Return (x, y) of the center of cell containing provided text 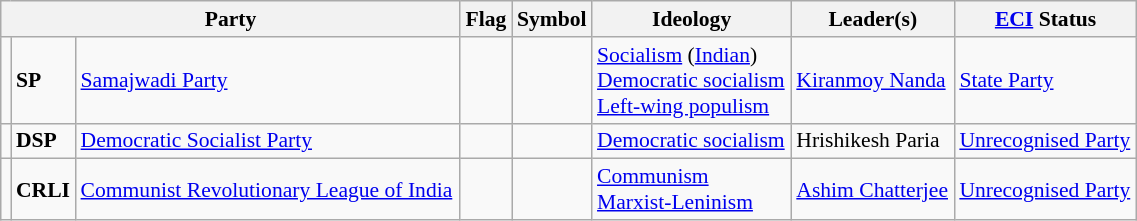
SP (44, 80)
Party (231, 19)
Symbol (552, 19)
State Party (1046, 80)
Communist Revolutionary League of India (268, 190)
Samajwadi Party (268, 80)
Hrishikesh Paria (872, 141)
ECI Status (1046, 19)
DSP (44, 141)
Flag (486, 19)
Ideology (692, 19)
Democratic socialism (692, 141)
CommunismMarxist-Leninism (692, 190)
Democratic Socialist Party (268, 141)
Socialism (Indian)Democratic socialismLeft-wing populism (692, 80)
Leader(s) (872, 19)
Ashim Chatterjee (872, 190)
Kiranmoy Nanda (872, 80)
CRLI (44, 190)
